Detect which cell encompasses the target text, then output its [x, y] center coordinate. 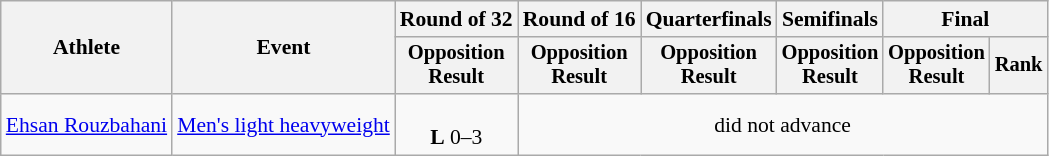
Quarterfinals [709, 19]
Men's light heavyweight [284, 124]
Event [284, 48]
Round of 32 [456, 19]
Ehsan Rouzbahani [86, 124]
L 0–3 [456, 124]
Semifinals [830, 19]
Athlete [86, 48]
Rank [1019, 66]
Final [965, 19]
did not advance [783, 124]
Round of 16 [580, 19]
